Pinpoint the cell where the given text exists, returning its (X, Y) midpoint coordinate. 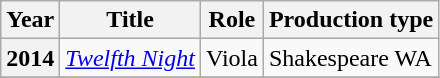
2014 (30, 58)
Shakespeare WA (350, 58)
Viola (232, 58)
Twelfth Night (130, 58)
Role (232, 20)
Production type (350, 20)
Title (130, 20)
Year (30, 20)
